Extract the (X, Y) coordinate from the center of the cell holding the provided text.  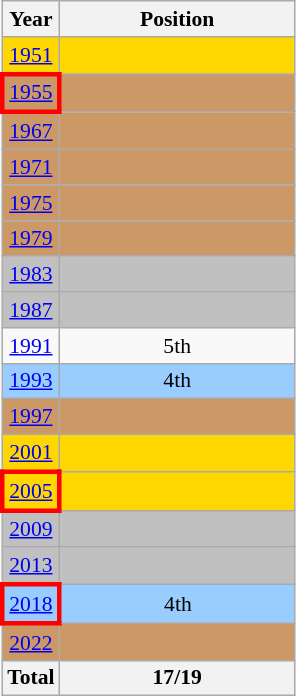
2018 (30, 604)
2009 (30, 528)
1987 (30, 310)
2005 (30, 492)
Position (178, 19)
2013 (30, 566)
2022 (30, 642)
1993 (30, 381)
5th (178, 346)
Year (30, 19)
1971 (30, 168)
1967 (30, 132)
1975 (30, 203)
17/19 (178, 678)
1997 (30, 417)
1991 (30, 346)
Total (30, 678)
1955 (30, 94)
2001 (30, 454)
1951 (30, 56)
1979 (30, 239)
1983 (30, 275)
